Pinpoint the cell where the given text exists, returning its [X, Y] midpoint coordinate. 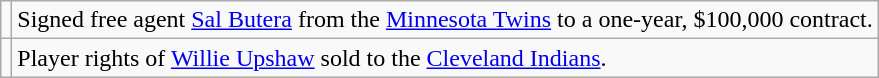
Player rights of Willie Upshaw sold to the Cleveland Indians. [445, 58]
Signed free agent Sal Butera from the Minnesota Twins to a one-year, $100,000 contract. [445, 20]
